Find where the given text appears and provide that cell's center as [x, y] coordinate. 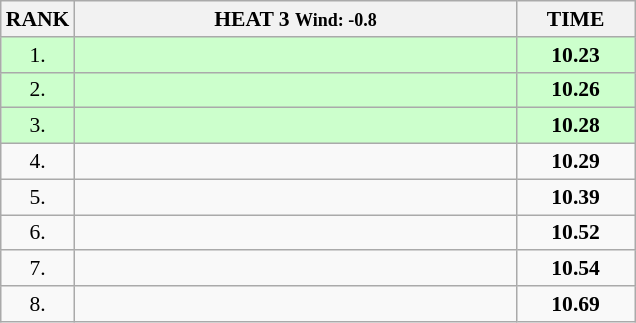
TIME [576, 19]
1. [38, 55]
10.52 [576, 233]
8. [38, 304]
6. [38, 233]
RANK [38, 19]
10.39 [576, 197]
10.29 [576, 162]
5. [38, 197]
10.69 [576, 304]
7. [38, 269]
10.54 [576, 269]
10.23 [576, 55]
3. [38, 126]
4. [38, 162]
HEAT 3 Wind: -0.8 [295, 19]
2. [38, 90]
10.26 [576, 90]
10.28 [576, 126]
